Search for the cell housing the specified text and yield its (x, y) center coordinate. 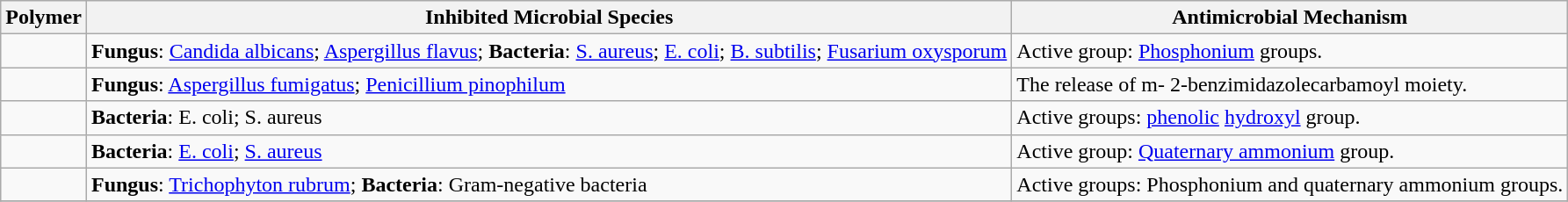
Fungus: Candida albicans; Aspergillus flavus; Bacteria: S. aureus; E. coli; B. subtilis; Fusarium oxysporum (548, 51)
Active groups: phenolic hydroxyl group. (1290, 118)
Inhibited Microbial Species (548, 18)
Active groups: Phosphonium and quaternary ammonium groups. (1290, 184)
The release of m- 2-benzimidazolecarbamoyl moiety. (1290, 84)
Antimicrobial Mechanism (1290, 18)
Fungus: Trichophyton rubrum; Bacteria: Gram-negative bacteria (548, 184)
Polymer (44, 18)
Fungus: Aspergillus fumigatus; Penicillium pinophilum (548, 84)
Active group: Quaternary ammonium group. (1290, 151)
Active group: Phosphonium groups. (1290, 51)
